Output the [X, Y] coordinate of the center of the cell containing the given text.  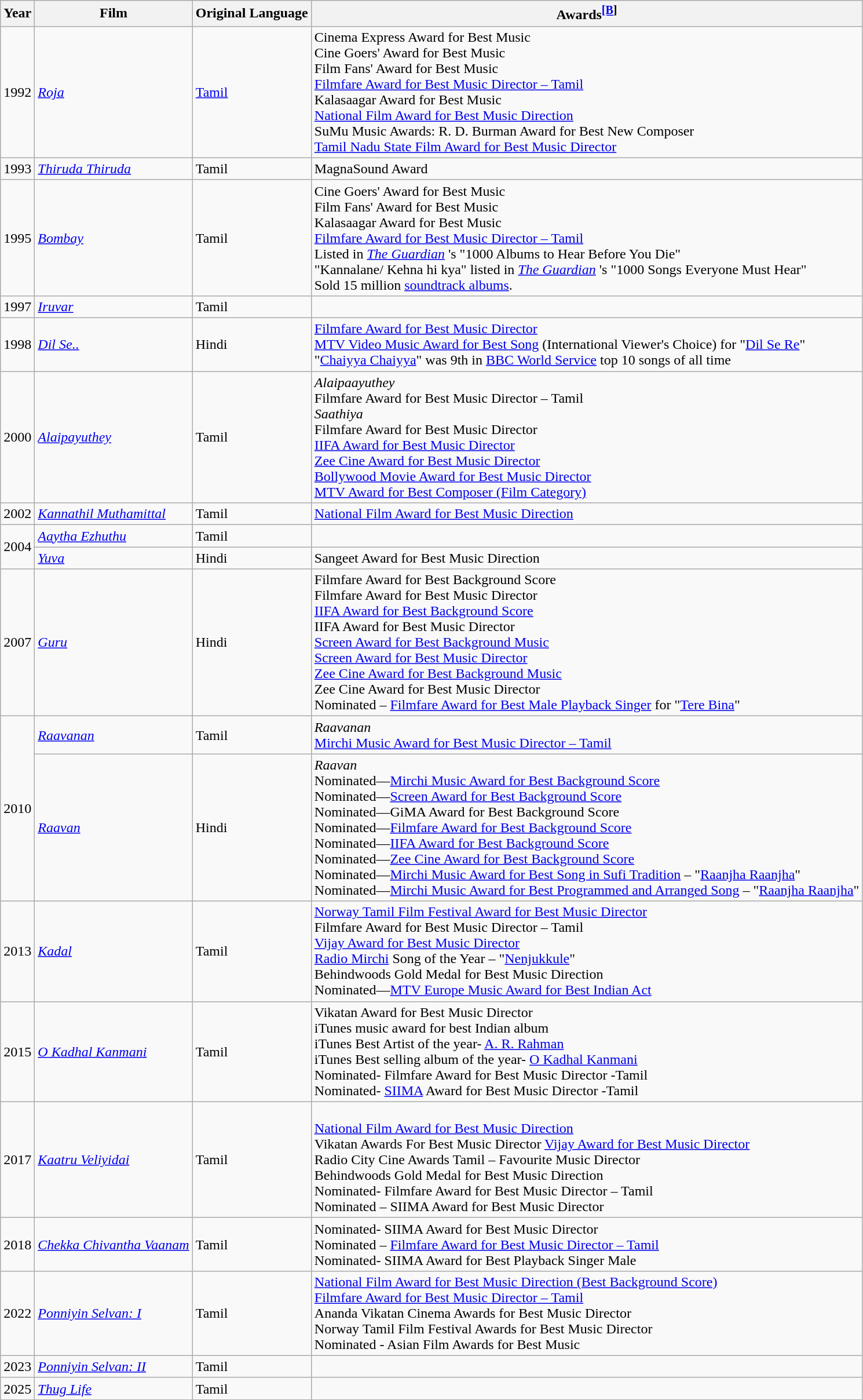
Awards[B] [587, 14]
Iruvar [114, 307]
Raavan [114, 827]
Ponniyin Selvan: II [114, 1366]
Alaipayuthey [114, 437]
1998 [17, 345]
2017 [17, 1160]
2018 [17, 1244]
Dil Se.. [114, 345]
RaavananMirchi Music Award for Best Music Director – Tamil [587, 735]
Original Language [251, 14]
Film [114, 14]
2025 [17, 1388]
1993 [17, 169]
Yuva [114, 558]
2010 [17, 809]
Sangeet Award for Best Music Direction [587, 558]
National Film Award for Best Music Direction [587, 514]
1997 [17, 307]
Kannathil Muthamittal [114, 514]
2007 [17, 643]
2023 [17, 1366]
2015 [17, 1051]
Chekka Chivantha Vaanam [114, 1244]
Kaatru Veliyidai [114, 1160]
Kadal [114, 951]
2000 [17, 437]
Guru [114, 643]
Bombay [114, 238]
2004 [17, 547]
1992 [17, 92]
Thiruda Thiruda [114, 169]
2013 [17, 951]
Roja [114, 92]
Raavanan [114, 735]
O Kadhal Kanmani [114, 1051]
2002 [17, 514]
Year [17, 14]
Aaytha Ezhuthu [114, 536]
1995 [17, 238]
2022 [17, 1313]
Thug Life [114, 1388]
Ponniyin Selvan: I [114, 1313]
MagnaSound Award [587, 169]
